Pinpoint the cell where the given text exists, returning its [x, y] midpoint coordinate. 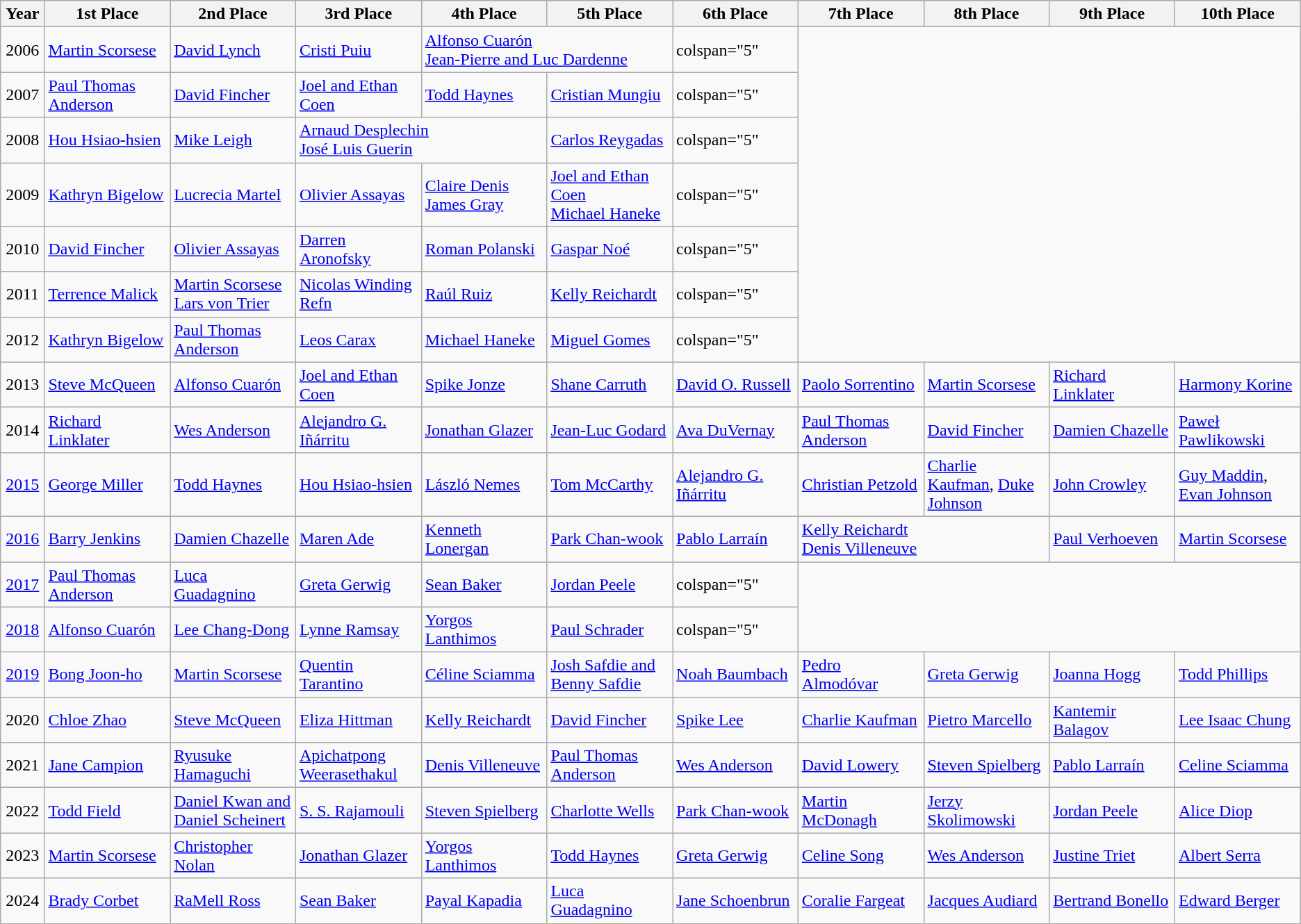
2019 [22, 675]
Pedro Almodóvar [860, 675]
David Lynch [234, 50]
RaMell Ross [234, 900]
2010 [22, 249]
Kelly Reichardt Denis Villeneuve [923, 539]
Joel and Ethan Coen Michael Haneke [610, 195]
Miguel Gomes [610, 339]
László Nemes [484, 484]
Christopher Nolan [234, 856]
Kantemir Balagov [1112, 720]
3rd Place [359, 14]
Harmony Korine [1237, 385]
Lucrecia Martel [234, 195]
Lee Isaac Chung [1237, 720]
Jacques Audiard [987, 900]
Brady Corbet [107, 900]
Ava DuVernay [735, 429]
Todd Phillips [1237, 675]
Tom McCarthy [610, 484]
Charlie Kaufman [860, 720]
Daniel Kwan and Daniel Scheinert [234, 810]
2022 [22, 810]
Noah Baumbach [735, 675]
Kenneth Lonergan [484, 539]
Quentin Tarantino [359, 675]
Christian Petzold [860, 484]
Spike Lee [735, 720]
Coralie Fargeat [860, 900]
Lee Chang-Dong [234, 629]
Albert Serra [1237, 856]
2021 [22, 766]
Spike Jonze [484, 385]
Paul Verhoeven [1112, 539]
2023 [22, 856]
8th Place [987, 14]
Martin Scorsese Lars von Trier [234, 295]
7th Place [860, 14]
Celine Song [860, 856]
Mike Leigh [234, 140]
Apichatpong Weerasethakul [359, 766]
Year [22, 14]
Chloe Zhao [107, 720]
6th Place [735, 14]
Ryusuke Hamaguchi [234, 766]
Joanna Hogg [1112, 675]
Maren Ade [359, 539]
2006 [22, 50]
David Lowery [860, 766]
George Miller [107, 484]
2018 [22, 629]
Denis Villeneuve [484, 766]
2024 [22, 900]
Céline Sciamma [484, 675]
2020 [22, 720]
Payal Kapadia [484, 900]
Shane Carruth [610, 385]
Guy Maddin, Evan Johnson [1237, 484]
S. S. Rajamouli [359, 810]
2014 [22, 429]
Nicolas Winding Refn [359, 295]
Lynne Ramsay [359, 629]
Charlotte Wells [610, 810]
Darren Aronofsky [359, 249]
Charlie Kaufman, Duke Johnson [987, 484]
Carlos Reygadas [610, 140]
Raúl Ruiz [484, 295]
2007 [22, 94]
2nd Place [234, 14]
2013 [22, 385]
Barry Jenkins [107, 539]
Alice Diop [1237, 810]
John Crowley [1112, 484]
2008 [22, 140]
Pietro Marcello [987, 720]
9th Place [1112, 14]
Cristian Mungiu [610, 94]
10th Place [1237, 14]
2009 [22, 195]
Paolo Sorrentino [860, 385]
Martin McDonagh [860, 810]
Jane Campion [107, 766]
Leos Carax [359, 339]
Terrence Malick [107, 295]
Edward Berger [1237, 900]
Cristi Puiu [359, 50]
Eliza Hittman [359, 720]
Bong Joon-ho [107, 675]
2015 [22, 484]
4th Place [484, 14]
David O. Russell [735, 385]
2011 [22, 295]
Alfonso Cuarón Jean-Pierre and Luc Dardenne [546, 50]
5th Place [610, 14]
Bertrand Bonello [1112, 900]
Paweł Pawlikowski [1237, 429]
1st Place [107, 14]
Jerzy Skolimowski [987, 810]
Todd Field [107, 810]
Michael Haneke [484, 339]
Claire Denis James Gray [484, 195]
Jean-Luc Godard [610, 429]
Arnaud Desplechin José Luis Guerin [421, 140]
Paul Schrader [610, 629]
2016 [22, 539]
2017 [22, 584]
Celine Sciamma [1237, 766]
Roman Polanski [484, 249]
Jane Schoenbrun [735, 900]
2012 [22, 339]
Josh Safdie and Benny Safdie [610, 675]
Justine Triet [1112, 856]
Gaspar Noé [610, 249]
